Find where the given text appears and provide that cell's center as (x, y) coordinate. 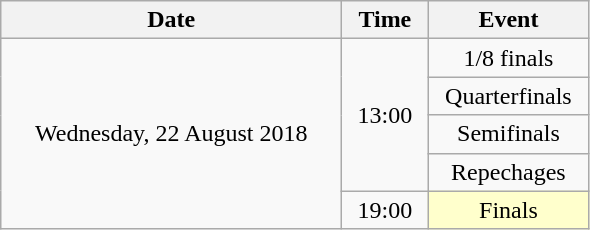
1/8 finals (508, 58)
Event (508, 20)
19:00 (385, 210)
Semifinals (508, 134)
13:00 (385, 115)
Finals (508, 210)
Repechages (508, 172)
Wednesday, 22 August 2018 (172, 134)
Time (385, 20)
Date (172, 20)
Quarterfinals (508, 96)
